Search for the cell housing the specified text and yield its [X, Y] center coordinate. 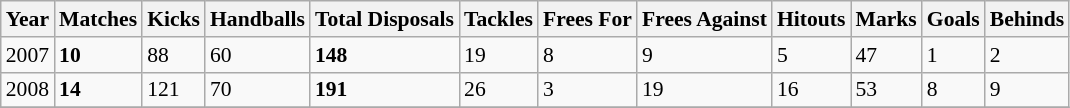
1 [954, 55]
Frees For [588, 19]
Handballs [258, 19]
Behinds [1028, 19]
47 [886, 55]
Year [28, 19]
Hitouts [811, 19]
2 [1028, 55]
148 [384, 55]
Marks [886, 19]
60 [258, 55]
Goals [954, 19]
10 [98, 55]
88 [174, 55]
5 [811, 55]
191 [384, 90]
2007 [28, 55]
14 [98, 90]
121 [174, 90]
Matches [98, 19]
Total Disposals [384, 19]
Tackles [498, 19]
2008 [28, 90]
26 [498, 90]
Kicks [174, 19]
70 [258, 90]
53 [886, 90]
16 [811, 90]
3 [588, 90]
Frees Against [704, 19]
